Search for the cell housing the specified text and yield its [x, y] center coordinate. 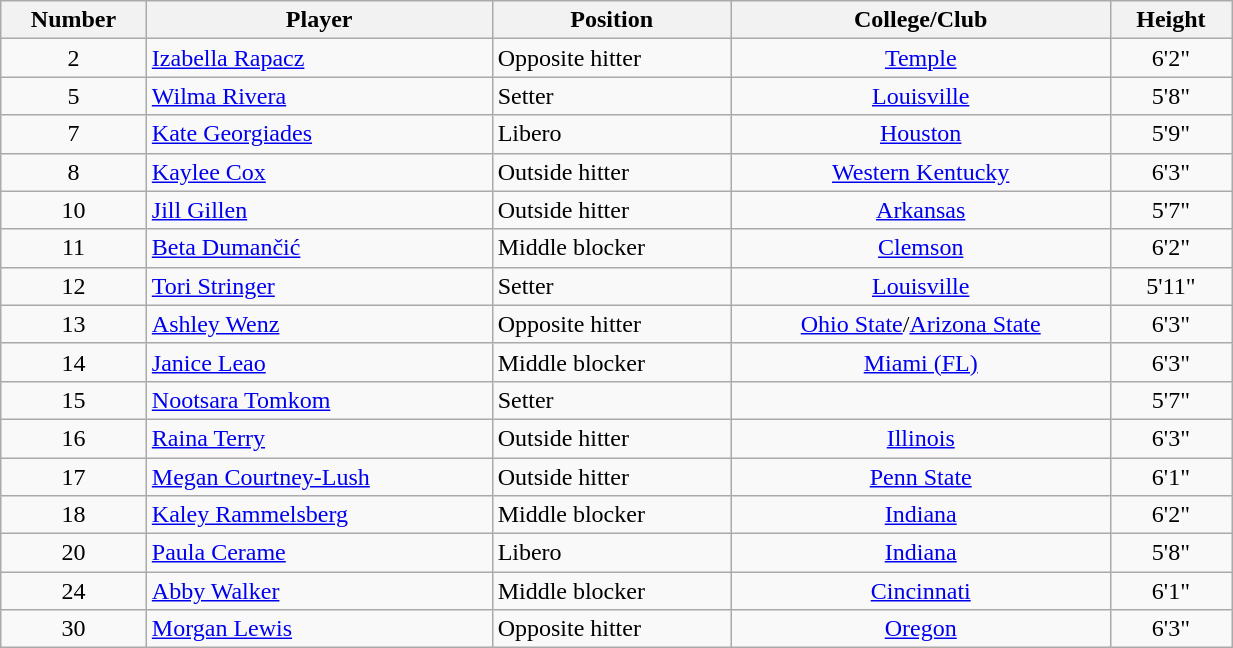
14 [74, 362]
Ohio State/Arizona State [920, 324]
Clemson [920, 248]
Houston [920, 134]
Janice Leao [319, 362]
Height [1170, 20]
Morgan Lewis [319, 629]
Western Kentucky [920, 172]
5 [74, 96]
Number [74, 20]
Arkansas [920, 210]
Tori Stringer [319, 286]
College/Club [920, 20]
15 [74, 400]
24 [74, 591]
17 [74, 477]
10 [74, 210]
16 [74, 438]
Beta Dumančić [319, 248]
12 [74, 286]
Miami (FL) [920, 362]
Paula Cerame [319, 553]
Jill Gillen [319, 210]
Player [319, 20]
Abby Walker [319, 591]
Position [612, 20]
20 [74, 553]
Wilma Rivera [319, 96]
Penn State [920, 477]
Kate Georgiades [319, 134]
Raina Terry [319, 438]
Nootsara Tomkom [319, 400]
7 [74, 134]
5'9" [1170, 134]
18 [74, 515]
Izabella Rapacz [319, 58]
5'11" [1170, 286]
2 [74, 58]
Illinois [920, 438]
Oregon [920, 629]
Temple [920, 58]
11 [74, 248]
Kaylee Cox [319, 172]
Kaley Rammelsberg [319, 515]
Cincinnati [920, 591]
13 [74, 324]
Ashley Wenz [319, 324]
Megan Courtney-Lush [319, 477]
30 [74, 629]
8 [74, 172]
